Capture the cell that displays the provided text and extract its [x, y] central coordinate. 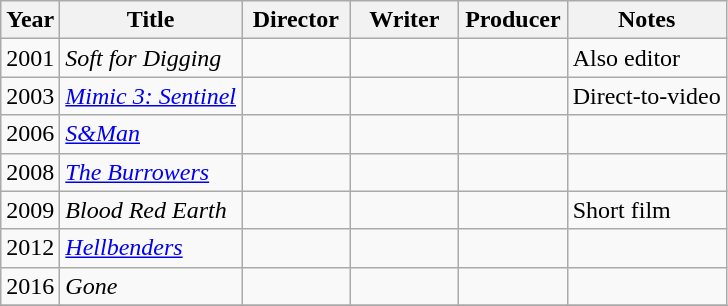
Soft for Digging [151, 58]
2001 [30, 58]
Notes [646, 20]
2009 [30, 210]
Producer [514, 20]
S&Man [151, 134]
2006 [30, 134]
Year [30, 20]
2012 [30, 248]
Writer [404, 20]
Title [151, 20]
Direct-to-video [646, 96]
Blood Red Earth [151, 210]
Hellbenders [151, 248]
2008 [30, 172]
Director [296, 20]
Mimic 3: Sentinel [151, 96]
The Burrowers [151, 172]
Also editor [646, 58]
Short film [646, 210]
2003 [30, 96]
2016 [30, 286]
Gone [151, 286]
